Capture the cell that displays the provided text and extract its (X, Y) central coordinate. 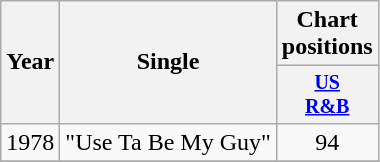
"Use Ta Be My Guy" (168, 142)
94 (327, 142)
USR&B (327, 94)
Chart positions (327, 34)
1978 (30, 142)
Single (168, 62)
Year (30, 62)
